Pinpoint the cell where the given text exists, returning its (x, y) midpoint coordinate. 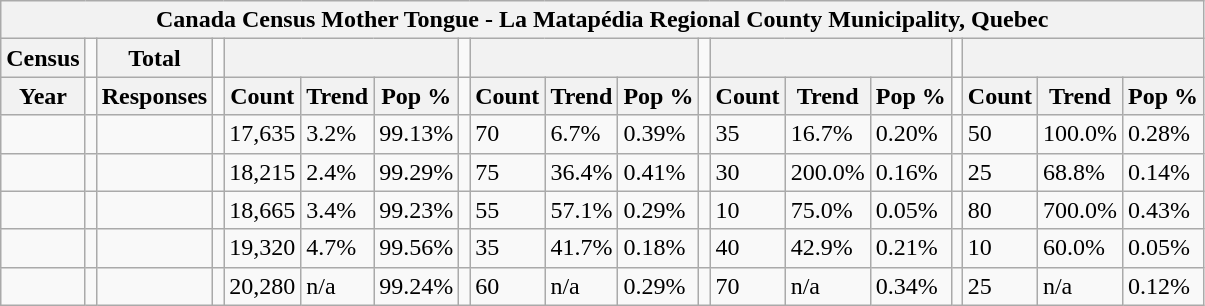
0.18% (658, 248)
0.34% (910, 286)
6.7% (582, 134)
0.43% (1162, 210)
700.0% (1080, 210)
0.12% (1162, 286)
99.13% (416, 134)
3.4% (338, 210)
99.29% (416, 172)
0.14% (1162, 172)
40 (748, 248)
Total (154, 58)
200.0% (828, 172)
55 (508, 210)
Responses (154, 96)
19,320 (262, 248)
20,280 (262, 286)
0.21% (910, 248)
60 (508, 286)
2.4% (338, 172)
100.0% (1080, 134)
0.41% (658, 172)
99.24% (416, 286)
41.7% (582, 248)
0.39% (658, 134)
60.0% (1080, 248)
0.16% (910, 172)
68.8% (1080, 172)
0.20% (910, 134)
75.0% (828, 210)
99.56% (416, 248)
50 (1000, 134)
Canada Census Mother Tongue - La Matapédia Regional County Municipality, Quebec (602, 20)
3.2% (338, 134)
18,665 (262, 210)
42.9% (828, 248)
Census (43, 58)
75 (508, 172)
Year (43, 96)
18,215 (262, 172)
0.28% (1162, 134)
17,635 (262, 134)
16.7% (828, 134)
36.4% (582, 172)
30 (748, 172)
57.1% (582, 210)
4.7% (338, 248)
99.23% (416, 210)
80 (1000, 210)
